Search for the cell housing the specified text and yield its [x, y] center coordinate. 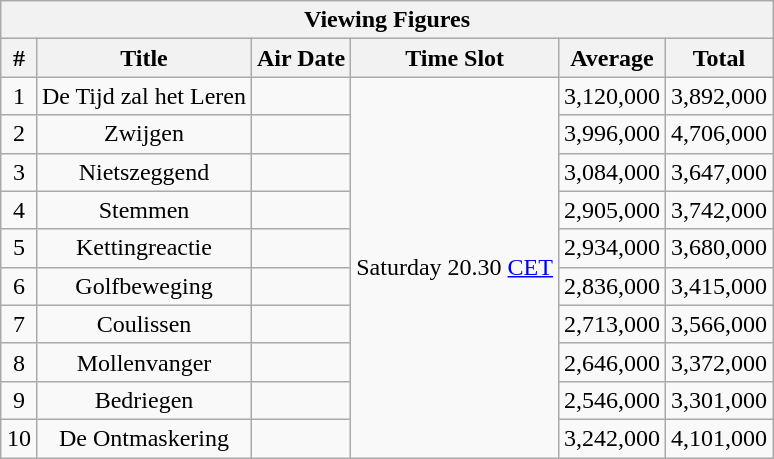
2 [18, 134]
3,084,000 [612, 172]
2,836,000 [612, 286]
Coulissen [144, 324]
3,120,000 [612, 96]
3,892,000 [720, 96]
Nietszeggend [144, 172]
Air Date [300, 58]
4,706,000 [720, 134]
3,415,000 [720, 286]
Mollenvanger [144, 362]
3,301,000 [720, 400]
3,647,000 [720, 172]
Kettingreactie [144, 248]
3,680,000 [720, 248]
3 [18, 172]
7 [18, 324]
3,372,000 [720, 362]
8 [18, 362]
10 [18, 438]
Stemmen [144, 210]
Saturday 20.30 CET [455, 268]
3,242,000 [612, 438]
De Tijd zal het Leren [144, 96]
4,101,000 [720, 438]
3,996,000 [612, 134]
2,646,000 [612, 362]
6 [18, 286]
2,713,000 [612, 324]
2,546,000 [612, 400]
2,905,000 [612, 210]
Viewing Figures [386, 20]
5 [18, 248]
Total [720, 58]
Bedriegen [144, 400]
Average [612, 58]
4 [18, 210]
3,566,000 [720, 324]
Title [144, 58]
1 [18, 96]
# [18, 58]
3,742,000 [720, 210]
Zwijgen [144, 134]
Time Slot [455, 58]
De Ontmaskering [144, 438]
Golfbeweging [144, 286]
9 [18, 400]
2,934,000 [612, 248]
